Locate the cell with the specified text and output its [x, y] center coordinate. 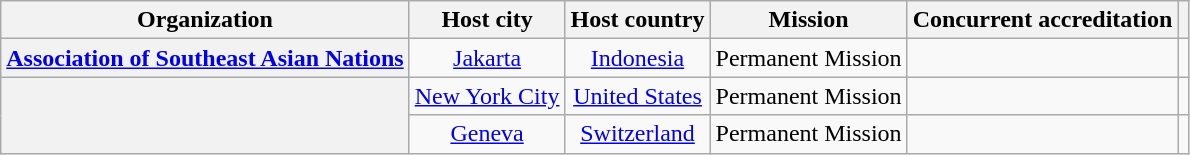
Concurrent accreditation [1042, 20]
Association of Southeast Asian Nations [205, 58]
Mission [808, 20]
Jakarta [487, 58]
Indonesia [638, 58]
United States [638, 96]
Geneva [487, 134]
Organization [205, 20]
Host country [638, 20]
Host city [487, 20]
New York City [487, 96]
Switzerland [638, 134]
